Return the [x, y] coordinate for the center point of the cell that contains the specified text.  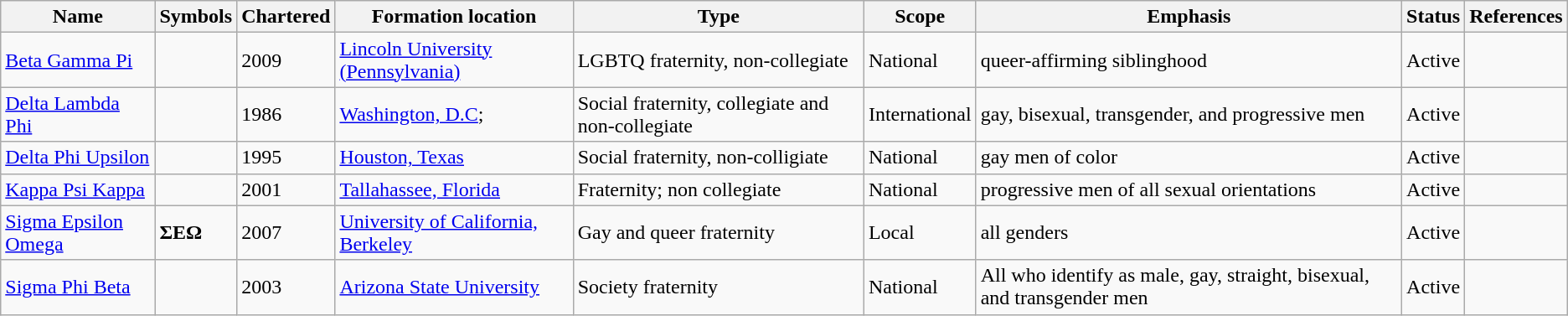
Delta Phi Upsilon [78, 158]
queer-affirming siblinghood [1189, 60]
Lincoln University (Pennsylvania) [454, 60]
2001 [286, 189]
Sigma Epsilon Omega [78, 233]
Houston, Texas [454, 158]
Local [920, 233]
Social fraternity, non-colligiate [719, 158]
References [1516, 17]
all genders [1189, 233]
Washington, D.C; [454, 114]
2007 [286, 233]
Tallahassee, Florida [454, 189]
University of California, Berkeley [454, 233]
Arizona State University [454, 287]
2009 [286, 60]
Delta Lambda Phi [78, 114]
Beta Gamma Pi [78, 60]
Fraternity; non collegiate [719, 189]
Status [1434, 17]
All who identify as male, gay, straight, bisexual, and transgender men [1189, 287]
International [920, 114]
Kappa Psi Kappa [78, 189]
gay, bisexual, transgender, and progressive men [1189, 114]
Social fraternity, collegiate and non-collegiate [719, 114]
Society fraternity [719, 287]
Formation location [454, 17]
Symbols [196, 17]
Sigma Phi Beta [78, 287]
Chartered [286, 17]
Scope [920, 17]
1995 [286, 158]
LGBTQ fraternity, non-collegiate [719, 60]
1986 [286, 114]
gay men of color [1189, 158]
Emphasis [1189, 17]
ΣΕΩ [196, 233]
Gay and queer fraternity [719, 233]
Name [78, 17]
Type [719, 17]
progressive men of all sexual orientations [1189, 189]
2003 [286, 287]
